Determine the [X, Y] coordinate at the center of the cell enclosing the given text.  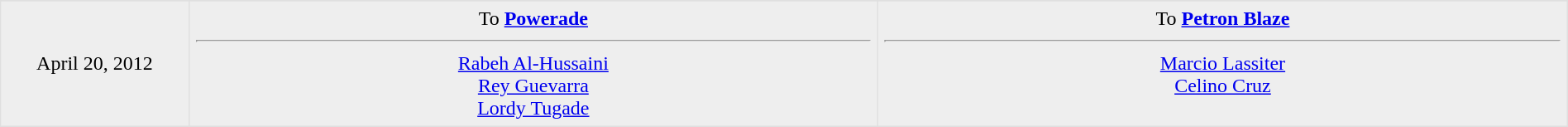
April 20, 2012 [94, 64]
To Petron BlazeMarcio LassiterCelino Cruz [1223, 64]
To PoweradeRabeh Al-HussainiRey GuevarraLordy Tugade [533, 64]
